Identify which cell holds the provided text, then report its (X, Y) central coordinate. 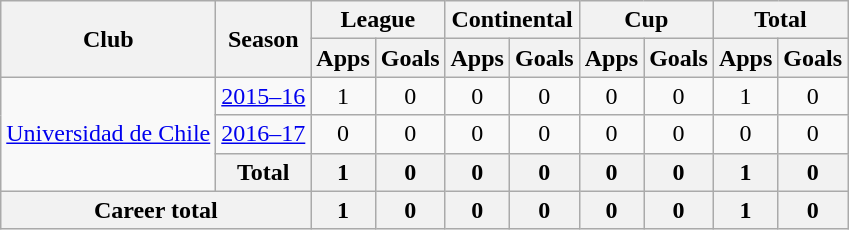
Season (264, 39)
League (378, 20)
Career total (156, 210)
Universidad de Chile (108, 134)
Club (108, 39)
2015–16 (264, 96)
Continental (512, 20)
Cup (646, 20)
2016–17 (264, 134)
